Locate the cell with the specified text and output its (x, y) center coordinate. 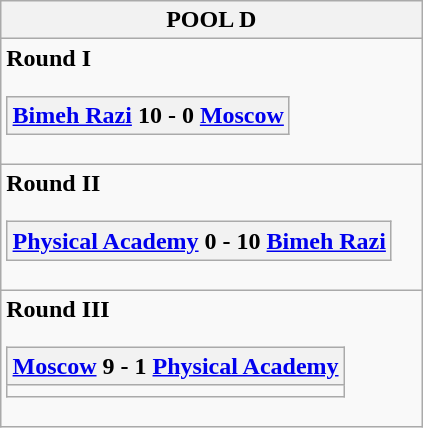
POOL D (212, 20)
Round I Bimeh Razi 10 - 0 Moscow (212, 102)
Round III Moscow 9 - 1 Physical Academy (212, 358)
Moscow 9 - 1 Physical Academy (176, 366)
Physical Academy 0 - 10 Bimeh Razi (199, 241)
Round II Physical Academy 0 - 10 Bimeh Razi (212, 227)
Bimeh Razi 10 - 0 Moscow (148, 115)
